From the cell containing the given text, extract its center point as [x, y] coordinate. 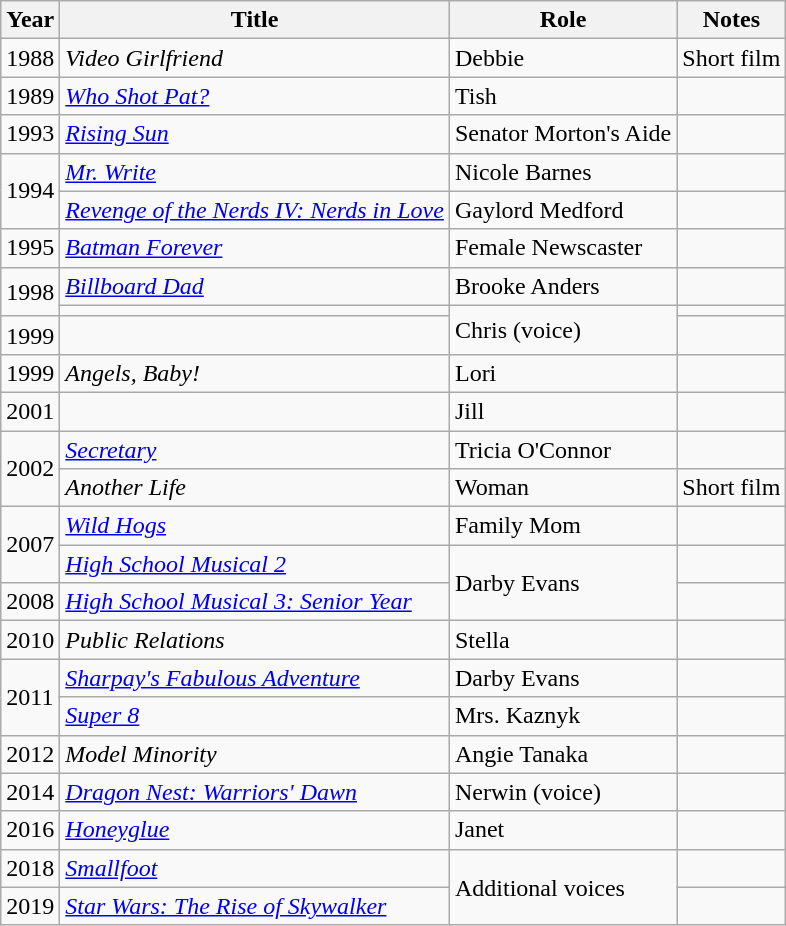
Model Minority [255, 754]
Title [255, 20]
2007 [30, 545]
2016 [30, 830]
1993 [30, 134]
2018 [30, 868]
1988 [30, 58]
Female Newscaster [562, 248]
Gaylord Medford [562, 210]
1998 [30, 292]
Secretary [255, 449]
2001 [30, 411]
Who Shot Pat? [255, 96]
Jill [562, 411]
Family Mom [562, 526]
Honeyglue [255, 830]
Rising Sun [255, 134]
2014 [30, 792]
Wild Hogs [255, 526]
Brooke Anders [562, 286]
Year [30, 20]
Woman [562, 488]
Dragon Nest: Warriors' Dawn [255, 792]
Lori [562, 373]
Batman Forever [255, 248]
Star Wars: The Rise of Skywalker [255, 906]
2010 [30, 640]
Super 8 [255, 716]
Angels, Baby! [255, 373]
2012 [30, 754]
1989 [30, 96]
Janet [562, 830]
Revenge of the Nerds IV: Nerds in Love [255, 210]
Video Girlfriend [255, 58]
Angie Tanaka [562, 754]
Stella [562, 640]
2008 [30, 602]
Role [562, 20]
Notes [732, 20]
Debbie [562, 58]
2019 [30, 906]
Nerwin (voice) [562, 792]
Senator Morton's Aide [562, 134]
Another Life [255, 488]
Tricia O'Connor [562, 449]
High School Musical 3: Senior Year [255, 602]
Sharpay's Fabulous Adventure [255, 678]
Smallfoot [255, 868]
Mr. Write [255, 172]
Additional voices [562, 887]
Nicole Barnes [562, 172]
1995 [30, 248]
2002 [30, 468]
2011 [30, 697]
1994 [30, 191]
Mrs. Kaznyk [562, 716]
High School Musical 2 [255, 564]
Tish [562, 96]
Chris (voice) [562, 330]
Billboard Dad [255, 286]
Public Relations [255, 640]
